From the cell containing the given text, extract its center point as [X, Y] coordinate. 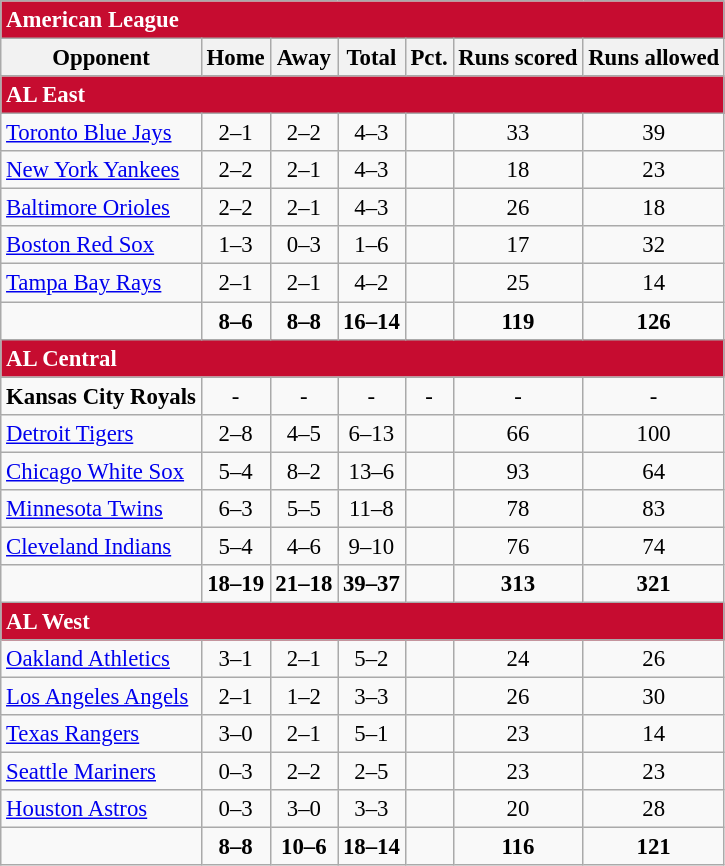
39–37 [372, 584]
93 [518, 471]
64 [654, 471]
6–13 [372, 433]
32 [654, 245]
6–3 [236, 509]
AL East [363, 95]
Texas Rangers [101, 734]
Los Angeles Angels [101, 697]
1–6 [372, 245]
39 [654, 133]
4–5 [304, 433]
30 [654, 697]
Boston Red Sox [101, 245]
17 [518, 245]
5–5 [304, 509]
83 [654, 509]
Oakland Athletics [101, 659]
1–3 [236, 245]
2–8 [236, 433]
28 [654, 809]
4–6 [304, 546]
4–2 [372, 283]
Away [304, 58]
24 [518, 659]
78 [518, 509]
2–5 [372, 772]
9–10 [372, 546]
1–2 [304, 697]
Total [372, 58]
Runs scored [518, 58]
Houston Astros [101, 809]
5–1 [372, 734]
18–14 [372, 847]
Chicago White Sox [101, 471]
126 [654, 321]
116 [518, 847]
Pct. [429, 58]
Cleveland Indians [101, 546]
Toronto Blue Jays [101, 133]
New York Yankees [101, 170]
Tampa Bay Rays [101, 283]
Baltimore Orioles [101, 208]
Home [236, 58]
16–14 [372, 321]
11–8 [372, 509]
Kansas City Royals [101, 396]
Seattle Mariners [101, 772]
American League [363, 20]
AL West [363, 621]
5–2 [372, 659]
66 [518, 433]
18–19 [236, 584]
8–6 [236, 321]
20 [518, 809]
3–1 [236, 659]
10–6 [304, 847]
100 [654, 433]
313 [518, 584]
25 [518, 283]
33 [518, 133]
321 [654, 584]
Runs allowed [654, 58]
119 [518, 321]
76 [518, 546]
AL Central [363, 358]
Detroit Tigers [101, 433]
13–6 [372, 471]
Opponent [101, 58]
74 [654, 546]
121 [654, 847]
Minnesota Twins [101, 509]
21–18 [304, 584]
8–2 [304, 471]
